Provide the [x, y] coordinate of the cell's center where the given text is located.  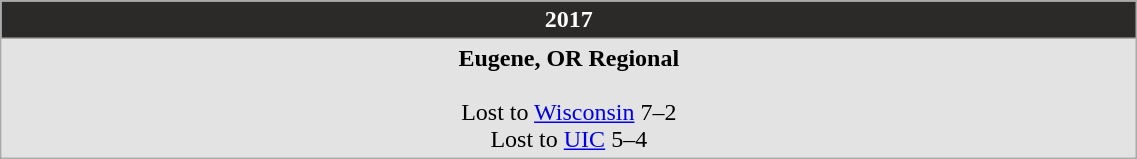
Eugene, OR RegionalLost to Wisconsin 7–2 Lost to UIC 5–4 [569, 98]
2017 [569, 20]
